Return [X, Y] of the center of cell containing provided text 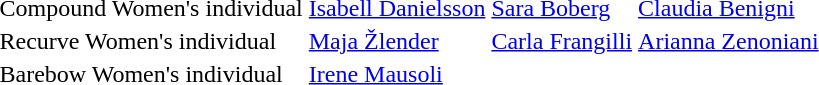
Carla Frangilli [562, 41]
Maja Žlender [397, 41]
